Locate the cell with the specified text and output its [X, Y] center coordinate. 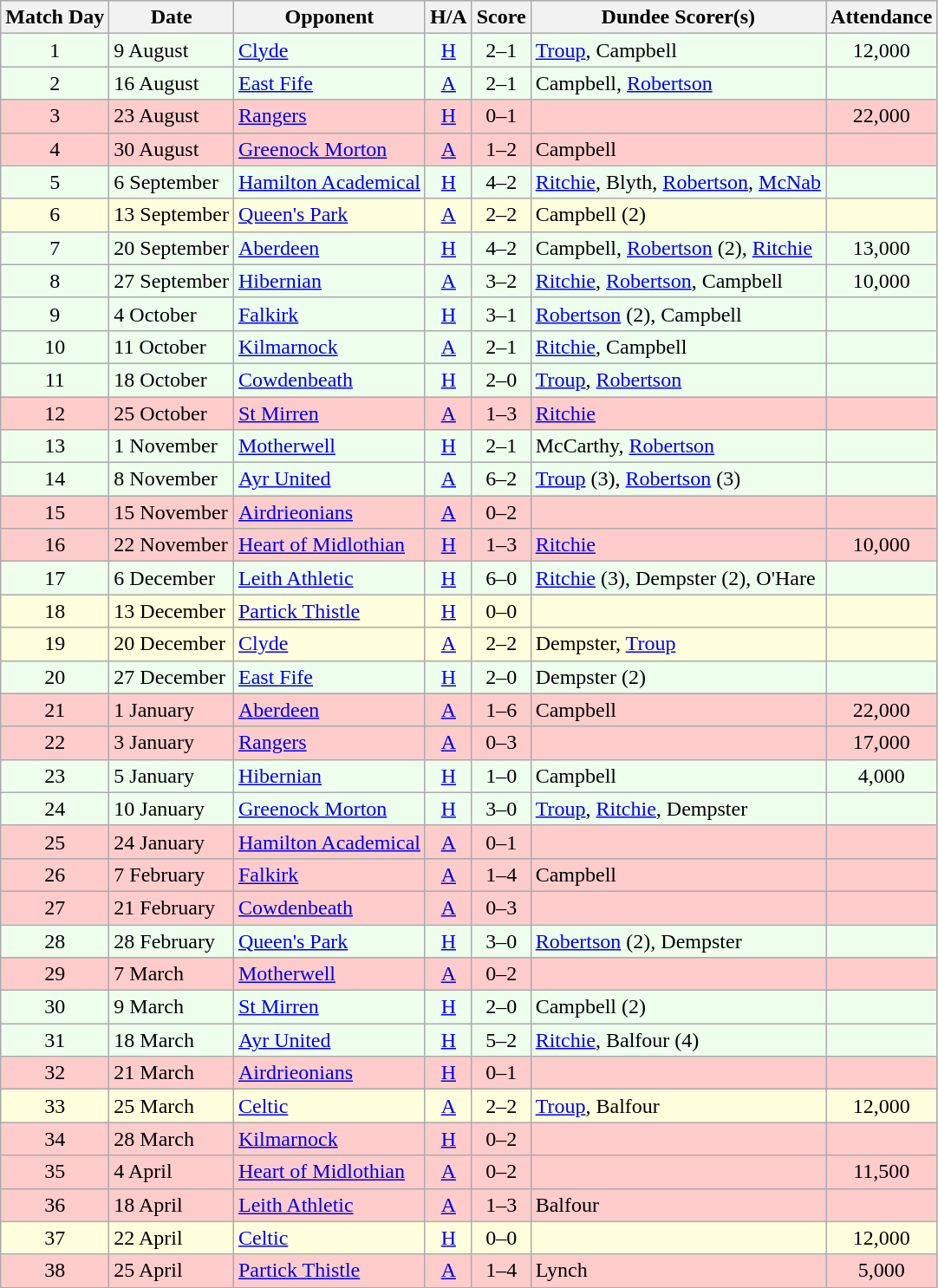
H/A [448, 17]
11,500 [882, 1172]
2 [55, 83]
12 [55, 413]
13 December [172, 611]
Date [172, 17]
37 [55, 1238]
Campbell, Robertson [678, 83]
13 September [172, 215]
Score [501, 17]
30 [55, 1007]
1 January [172, 710]
25 April [172, 1271]
3 January [172, 743]
Campbell, Robertson (2), Ritchie [678, 248]
27 December [172, 677]
22 November [172, 545]
27 September [172, 281]
Ritchie (3), Dempster (2), O'Hare [678, 578]
20 [55, 677]
35 [55, 1172]
30 August [172, 149]
34 [55, 1139]
25 [55, 842]
9 [55, 314]
Ritchie, Blyth, Robertson, McNab [678, 182]
27 [55, 907]
1 [55, 50]
Dempster, Troup [678, 644]
4 October [172, 314]
26 [55, 875]
Ritchie, Robertson, Campbell [678, 281]
Troup, Campbell [678, 50]
24 [55, 809]
16 [55, 545]
28 February [172, 940]
3 [55, 116]
1–2 [501, 149]
8 November [172, 479]
10 [55, 347]
33 [55, 1106]
21 February [172, 907]
18 March [172, 1040]
Match Day [55, 17]
28 [55, 940]
7 February [172, 875]
5–2 [501, 1040]
6 [55, 215]
31 [55, 1040]
13,000 [882, 248]
Ritchie, Balfour (4) [678, 1040]
4,000 [882, 776]
18 April [172, 1205]
23 August [172, 116]
5 [55, 182]
9 August [172, 50]
17,000 [882, 743]
16 August [172, 83]
14 [55, 479]
McCarthy, Robertson [678, 446]
Troup, Robertson [678, 380]
Dundee Scorer(s) [678, 17]
25 October [172, 413]
Robertson (2), Dempster [678, 940]
18 [55, 611]
29 [55, 974]
18 October [172, 380]
20 December [172, 644]
6 September [172, 182]
20 September [172, 248]
36 [55, 1205]
6–2 [501, 479]
7 [55, 248]
9 March [172, 1007]
1–0 [501, 776]
15 November [172, 512]
22 April [172, 1238]
Attendance [882, 17]
Lynch [678, 1271]
1 November [172, 446]
38 [55, 1271]
11 [55, 380]
Troup (3), Robertson (3) [678, 479]
Ritchie, Campbell [678, 347]
Opponent [329, 17]
Troup, Balfour [678, 1106]
4 April [172, 1172]
3–1 [501, 314]
6–0 [501, 578]
24 January [172, 842]
1–6 [501, 710]
22 [55, 743]
21 [55, 710]
6 December [172, 578]
10 January [172, 809]
Troup, Ritchie, Dempster [678, 809]
32 [55, 1073]
11 October [172, 347]
5,000 [882, 1271]
13 [55, 446]
21 March [172, 1073]
7 March [172, 974]
15 [55, 512]
8 [55, 281]
3–2 [501, 281]
28 March [172, 1139]
Robertson (2), Campbell [678, 314]
23 [55, 776]
Dempster (2) [678, 677]
Balfour [678, 1205]
25 March [172, 1106]
19 [55, 644]
4 [55, 149]
17 [55, 578]
5 January [172, 776]
